From the cell containing the given text, extract its center point as [x, y] coordinate. 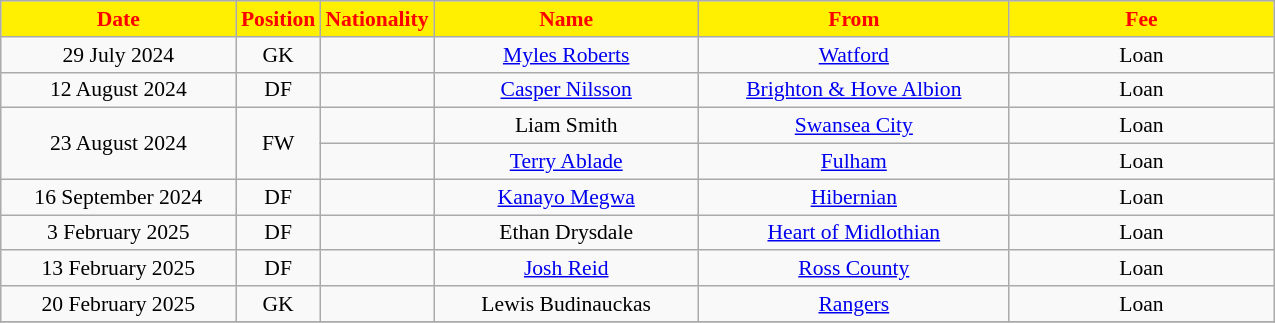
20 February 2025 [118, 304]
3 February 2025 [118, 233]
Terry Ablade [566, 162]
Casper Nilsson [566, 90]
Kanayo Megwa [566, 197]
Name [566, 19]
Rangers [854, 304]
Liam Smith [566, 126]
Nationality [376, 19]
12 August 2024 [118, 90]
Position [278, 19]
16 September 2024 [118, 197]
Heart of Midlothian [854, 233]
13 February 2025 [118, 269]
29 July 2024 [118, 55]
Ross County [854, 269]
Myles Roberts [566, 55]
From [854, 19]
FW [278, 144]
Date [118, 19]
23 August 2024 [118, 144]
Watford [854, 55]
Brighton & Hove Albion [854, 90]
Swansea City [854, 126]
Fulham [854, 162]
Ethan Drysdale [566, 233]
Hibernian [854, 197]
Fee [1142, 19]
Josh Reid [566, 269]
Lewis Budinauckas [566, 304]
